Determine the (X, Y) coordinate at the center of the cell enclosing the given text.  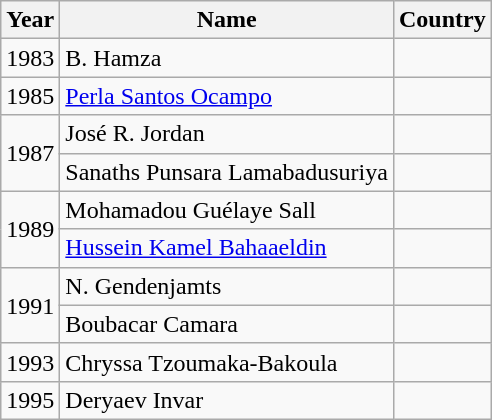
1989 (30, 229)
1993 (30, 362)
Country (442, 20)
1995 (30, 400)
1991 (30, 305)
Sanaths Punsara Lamabadusuriya (227, 172)
Mohamadou Guélaye Sall (227, 210)
B. Hamza (227, 58)
1987 (30, 153)
N. Gendenjamts (227, 286)
Perla Santos Ocampo (227, 96)
1983 (30, 58)
Name (227, 20)
Boubacar Camara (227, 324)
1985 (30, 96)
Chryssa Tzoumaka-Bakoula (227, 362)
Deryaev Invar (227, 400)
Hussein Kamel Bahaaeldin (227, 248)
José R. Jordan (227, 134)
Year (30, 20)
